Extract the (X, Y) coordinate from the center of the cell holding the provided text.  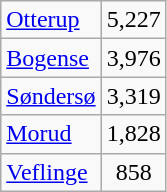
Morud (51, 134)
Veflinge (51, 172)
1,828 (134, 134)
Bogense (51, 58)
Otterup (51, 20)
858 (134, 172)
Søndersø (51, 96)
3,319 (134, 96)
3,976 (134, 58)
5,227 (134, 20)
